From the cell containing the given text, extract its center point as (x, y) coordinate. 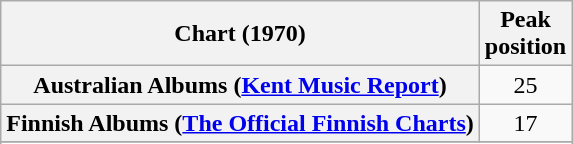
25 (525, 85)
Finnish Albums (The Official Finnish Charts) (240, 123)
Australian Albums (Kent Music Report) (240, 85)
17 (525, 123)
Chart (1970) (240, 34)
Peakposition (525, 34)
